Extract the (X, Y) coordinate from the center of the cell holding the provided text.  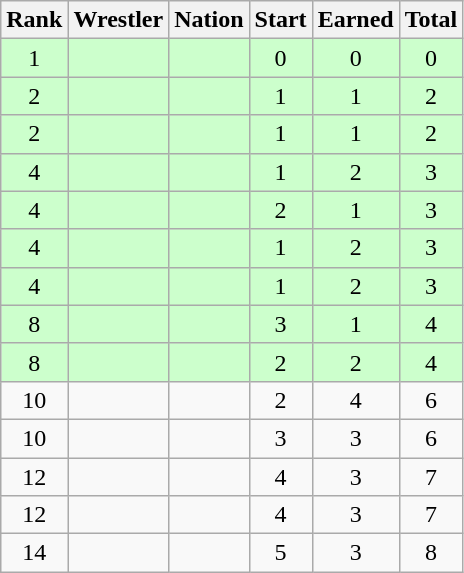
Total (431, 20)
Earned (356, 20)
Wrestler (118, 20)
Nation (209, 20)
14 (34, 553)
5 (280, 553)
Start (280, 20)
Rank (34, 20)
